For the text-containing cell, return its midpoint in [X, Y] coordinate format. 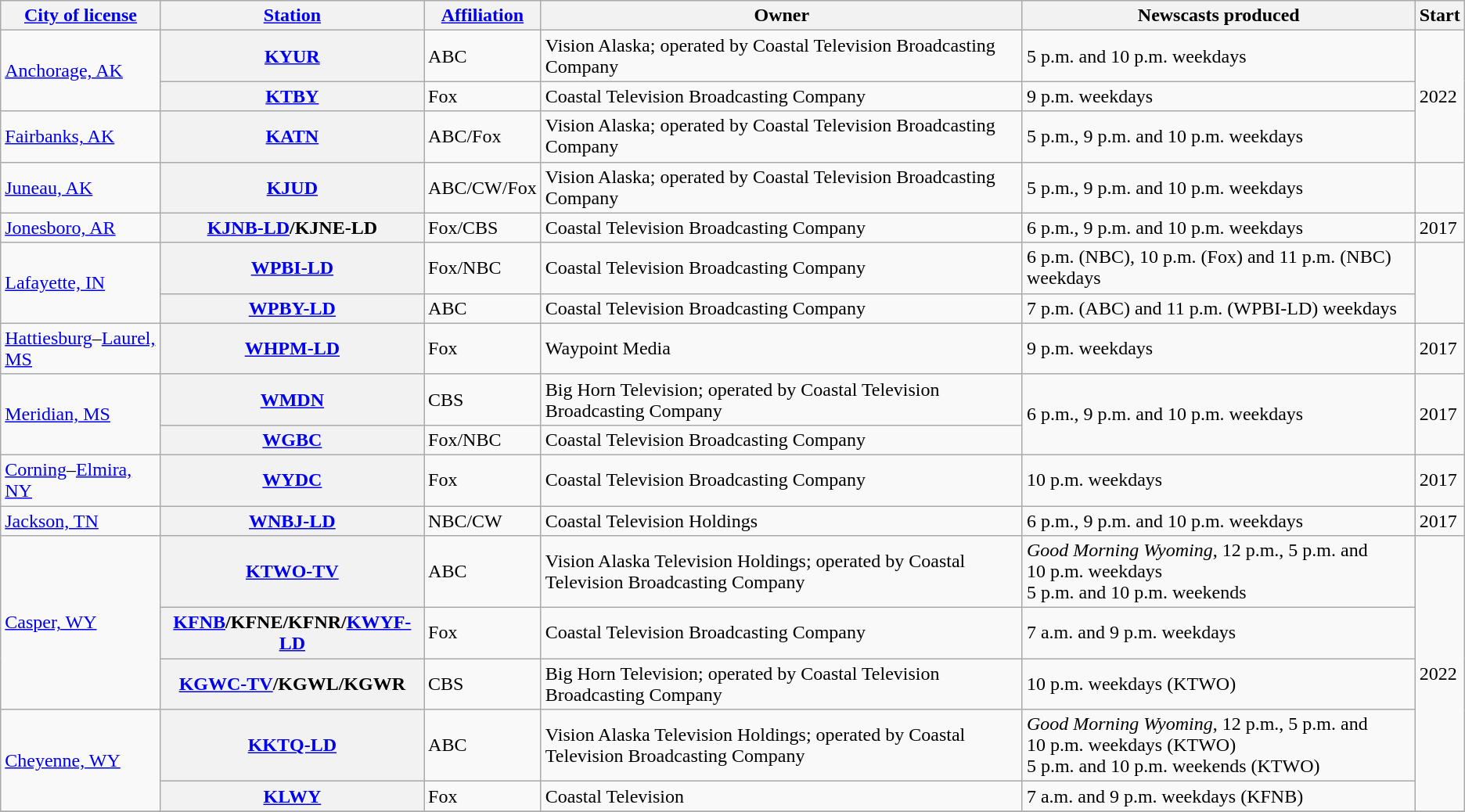
Lafayette, IN [81, 283]
Newscasts produced [1218, 16]
Fairbanks, AK [81, 136]
Station [292, 16]
WMDN [292, 399]
Affiliation [483, 16]
KYUR [292, 56]
Jonesboro, AR [81, 228]
KTWO-TV [292, 572]
Coastal Television Holdings [781, 520]
Cheyenne, WY [81, 760]
Start [1440, 16]
ABC/CW/Fox [483, 188]
WYDC [292, 480]
Waypoint Media [781, 349]
Anchorage, AK [81, 70]
Coastal Television [781, 796]
KKTQ-LD [292, 746]
WPBI-LD [292, 268]
KJNB-LD/KJNE-LD [292, 228]
WNBJ-LD [292, 520]
NBC/CW [483, 520]
7 a.m. and 9 p.m. weekdays [1218, 634]
Hattiesburg–Laurel, MS [81, 349]
WGBC [292, 440]
WHPM-LD [292, 349]
Owner [781, 16]
KATN [292, 136]
KFNB/KFNE/KFNR/KWYF-LD [292, 634]
Good Morning Wyoming, 12 p.m., 5 p.m. and 10 p.m. weekdays (KTWO)5 p.m. and 10 p.m. weekends (KTWO) [1218, 746]
KLWY [292, 796]
Fox/CBS [483, 228]
Juneau, AK [81, 188]
7 p.m. (ABC) and 11 p.m. (WPBI-LD) weekdays [1218, 308]
7 a.m. and 9 p.m. weekdays (KFNB) [1218, 796]
10 p.m. weekdays (KTWO) [1218, 684]
Meridian, MS [81, 415]
Casper, WY [81, 623]
Jackson, TN [81, 520]
KTBY [292, 96]
City of license [81, 16]
KJUD [292, 188]
Corning–Elmira, NY [81, 480]
WPBY-LD [292, 308]
Good Morning Wyoming, 12 p.m., 5 p.m. and 10 p.m. weekdays5 p.m. and 10 p.m. weekends [1218, 572]
KGWC-TV/KGWL/KGWR [292, 684]
6 p.m. (NBC), 10 p.m. (Fox) and 11 p.m. (NBC) weekdays [1218, 268]
5 p.m. and 10 p.m. weekdays [1218, 56]
ABC/Fox [483, 136]
10 p.m. weekdays [1218, 480]
